Scan for the cell matching the given text and deliver its [x, y] coordinate at center. 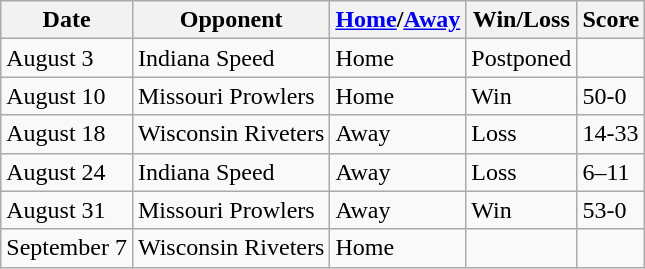
Home/Away [398, 20]
Postponed [522, 58]
Opponent [230, 20]
Date [67, 20]
6–11 [611, 172]
50-0 [611, 96]
August 24 [67, 172]
September 7 [67, 248]
Score [611, 20]
Win/Loss [522, 20]
14-33 [611, 134]
August 31 [67, 210]
53-0 [611, 210]
August 18 [67, 134]
August 3 [67, 58]
August 10 [67, 96]
